Output the [X, Y] coordinate of the center of the cell containing the given text.  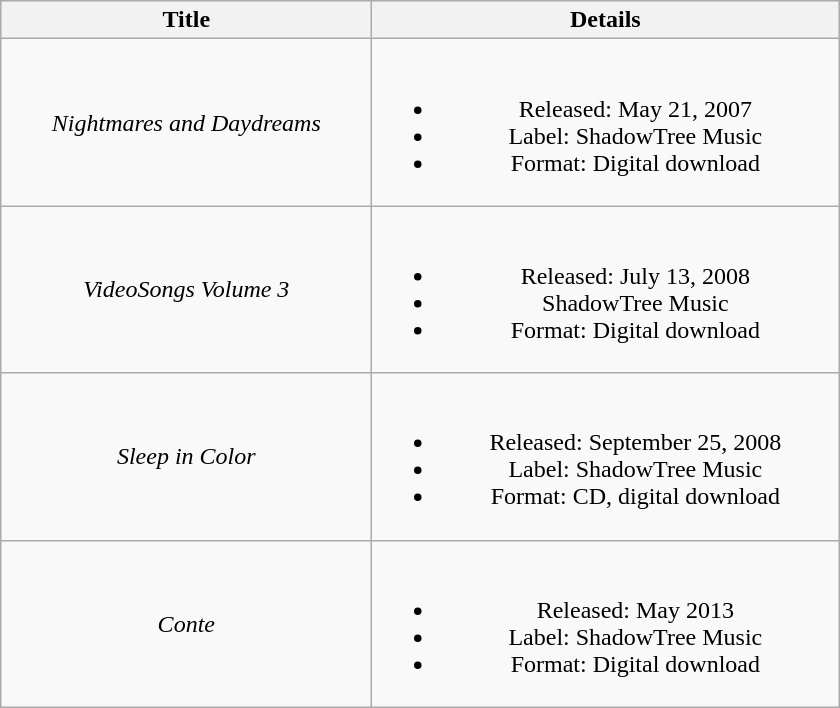
Nightmares and Daydreams [186, 122]
Details [606, 20]
Title [186, 20]
Released: May 2013Label: ShadowTree MusicFormat: Digital download [606, 624]
Released: September 25, 2008Label: ShadowTree MusicFormat: CD, digital download [606, 456]
Conte [186, 624]
VideoSongs Volume 3 [186, 290]
Released: May 21, 2007Label: ShadowTree MusicFormat: Digital download [606, 122]
Released: July 13, 2008ShadowTree MusicFormat: Digital download [606, 290]
Sleep in Color [186, 456]
